Extract the (x, y) coordinate from the center of the cell holding the provided text.  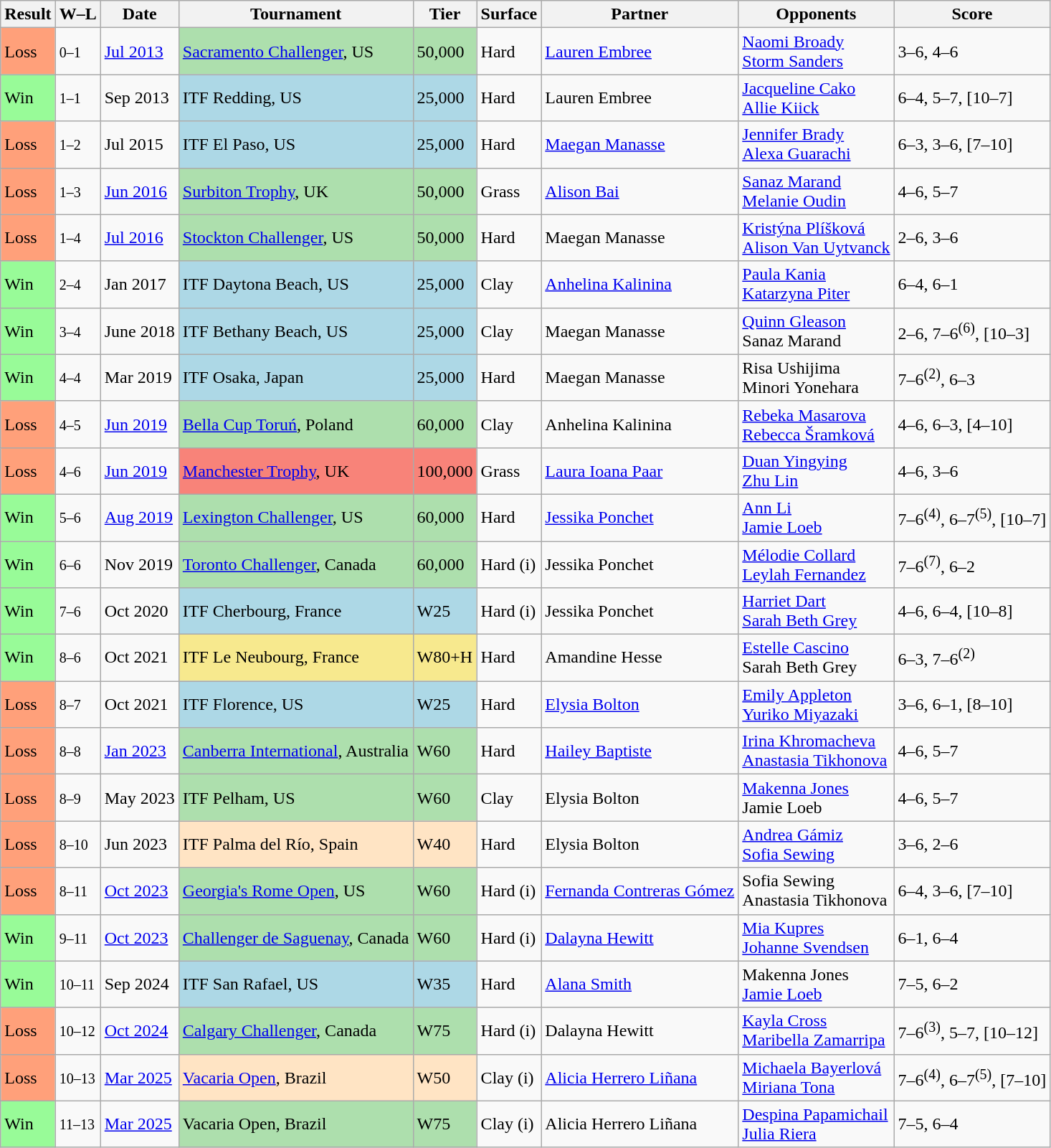
Jul 2016 (139, 238)
June 2018 (139, 331)
Mélodie Collard Leylah Fernandez (816, 564)
Quinn Gleason Sanaz Marand (816, 331)
Sofia Sewing Anastasia Tikhonova (816, 891)
Harriet Dart Sarah Beth Grey (816, 611)
Challenger de Saguenay, Canada (295, 938)
Alison Bai (639, 191)
Hailey Baptiste (639, 751)
W–L (77, 14)
1–1 (77, 98)
Jacqueline Cako Allie Kiick (816, 98)
3–6, 6–1, [8–10] (972, 704)
Naomi Broady Storm Sanders (816, 52)
6–4, 3–6, [7–10] (972, 891)
Canberra International, Australia (295, 751)
Surface (509, 14)
Oct 2020 (139, 611)
Paula Kania Katarzyna Piter (816, 284)
Score (972, 14)
Tournament (295, 14)
Aug 2019 (139, 518)
ITF Pelham, US (295, 797)
7–5, 6–2 (972, 984)
6–3, 3–6, [7–10] (972, 145)
Michaela Bayerlová Miriana Tona (816, 1077)
Surbiton Trophy, UK (295, 191)
ITF Bethany Beach, US (295, 331)
Toronto Challenger, Canada (295, 564)
4–5 (77, 424)
8–8 (77, 751)
ITF Daytona Beach, US (295, 284)
8–7 (77, 704)
ITF Palma del Río, Spain (295, 845)
Partner (639, 14)
W35 (444, 984)
6–4, 5–7, [10–7] (972, 98)
Mia Kupres Johanne Svendsen (816, 938)
Date (139, 14)
May 2023 (139, 797)
Emily Appleton Yuriko Miyazaki (816, 704)
2–6, 3–6 (972, 238)
6–1, 6–4 (972, 938)
10–13 (77, 1077)
Estelle Cascino Sarah Beth Grey (816, 658)
Mar 2019 (139, 377)
7–6(4), 6–7(5), [10–7] (972, 518)
3–6, 4–6 (972, 52)
7–6(4), 6–7(5), [7–10] (972, 1077)
3–6, 2–6 (972, 845)
4–4 (77, 377)
ITF El Paso, US (295, 145)
Calgary Challenger, Canada (295, 1031)
Opponents (816, 14)
W40 (444, 845)
Sanaz Marand Melanie Oudin (816, 191)
Rebeka Masarova Rebecca Šramková (816, 424)
W80+H (444, 658)
ITF Le Neubourg, France (295, 658)
Sep 2024 (139, 984)
Nov 2019 (139, 564)
ITF San Rafael, US (295, 984)
Duan Yingying Zhu Lin (816, 470)
4–6, 6–4, [10–8] (972, 611)
Manchester Trophy, UK (295, 470)
ITF Redding, US (295, 98)
4–6, 3–6 (972, 470)
Amandine Hesse (639, 658)
7–5, 6–4 (972, 1124)
Fernanda Contreras Gómez (639, 891)
Jun 2023 (139, 845)
Jan 2023 (139, 751)
1–3 (77, 191)
Oct 2024 (139, 1031)
Jul 2013 (139, 52)
ITF Osaka, Japan (295, 377)
8–11 (77, 891)
7–6(3), 5–7, [10–12] (972, 1031)
7–6(7), 6–2 (972, 564)
ITF Florence, US (295, 704)
3–4 (77, 331)
6–3, 7–6(2) (972, 658)
Kristýna Plíšková Alison Van Uytvanck (816, 238)
Andrea Gámiz Sofia Sewing (816, 845)
11–13 (77, 1124)
10–11 (77, 984)
4–6, 6–3, [4–10] (972, 424)
Despina Papamichail Julia Riera (816, 1124)
Sep 2013 (139, 98)
Alana Smith (639, 984)
Irina Khromacheva Anastasia Tikhonova (816, 751)
0–1 (77, 52)
7–6(2), 6–3 (972, 377)
9–11 (77, 938)
Risa Ushijima Minori Yonehara (816, 377)
10–12 (77, 1031)
1–2 (77, 145)
Bella Cup Toruń, Poland (295, 424)
Jennifer Brady Alexa Guarachi (816, 145)
Result (28, 14)
Lexington Challenger, US (295, 518)
Sacramento Challenger, US (295, 52)
Georgia's Rome Open, US (295, 891)
Tier (444, 14)
4–6 (77, 470)
Laura Ioana Paar (639, 470)
8–10 (77, 845)
7–6 (77, 611)
100,000 (444, 470)
2–4 (77, 284)
Stockton Challenger, US (295, 238)
Kayla Cross Maribella Zamarripa (816, 1031)
8–9 (77, 797)
ITF Cherbourg, France (295, 611)
Jun 2016 (139, 191)
1–4 (77, 238)
6–6 (77, 564)
2–6, 7–6(6), [10–3] (972, 331)
Jan 2017 (139, 284)
Ann Li Jamie Loeb (816, 518)
5–6 (77, 518)
8–6 (77, 658)
W50 (444, 1077)
Jul 2015 (139, 145)
6–4, 6–1 (972, 284)
